Determine the (x, y) coordinate at the center of the cell enclosing the given text.  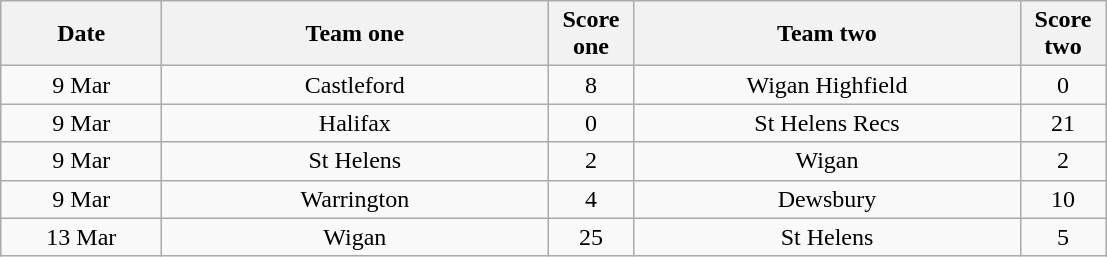
21 (1063, 123)
Wigan Highfield (827, 85)
8 (591, 85)
5 (1063, 237)
Score one (591, 34)
10 (1063, 199)
Team one (355, 34)
Date (82, 34)
25 (591, 237)
Dewsbury (827, 199)
St Helens Recs (827, 123)
Score two (1063, 34)
Halifax (355, 123)
4 (591, 199)
Castleford (355, 85)
Warrington (355, 199)
13 Mar (82, 237)
Team two (827, 34)
